Extract the (x, y) coordinate from the center of the cell holding the provided text.  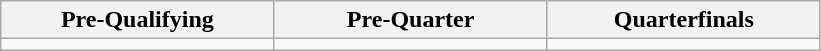
Pre-Quarter (410, 20)
Pre-Qualifying (138, 20)
Quarterfinals (684, 20)
